Pinpoint the cell where the given text exists, returning its [X, Y] midpoint coordinate. 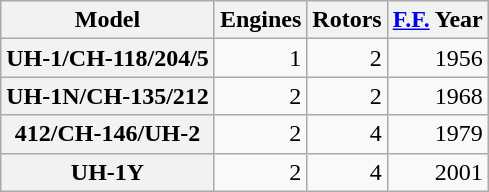
Engines [260, 20]
1956 [438, 58]
1 [260, 58]
Rotors [347, 20]
1979 [438, 134]
412/CH-146/UH-2 [108, 134]
F.F. Year [438, 20]
UH-1/CH-118/204/5 [108, 58]
2001 [438, 172]
1968 [438, 96]
UH-1Y [108, 172]
UH-1N/CH-135/212 [108, 96]
Model [108, 20]
